Search for the cell housing the specified text and yield its [X, Y] center coordinate. 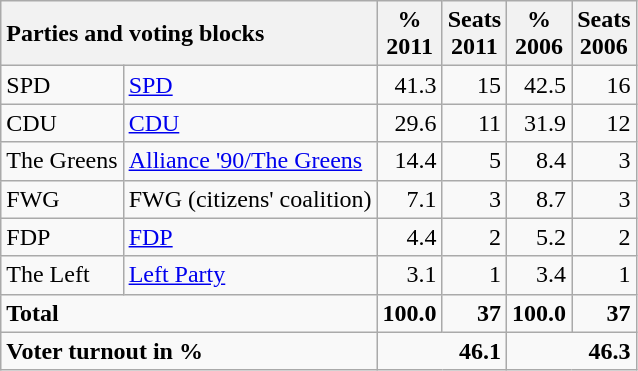
7.1 [410, 199]
%2006 [540, 34]
31.9 [540, 123]
5.2 [540, 237]
Seats2011 [474, 34]
46.3 [572, 351]
FWG [62, 199]
11 [474, 123]
29.6 [410, 123]
5 [474, 161]
8.7 [540, 199]
4.4 [410, 237]
3.1 [410, 275]
16 [604, 85]
15 [474, 85]
46.1 [442, 351]
Alliance '90/The Greens [250, 161]
%2011 [410, 34]
42.5 [540, 85]
14.4 [410, 161]
FWG (citizens' coalition) [250, 199]
Left Party [250, 275]
The Left [62, 275]
3.4 [540, 275]
Voter turnout in % [189, 351]
41.3 [410, 85]
12 [604, 123]
8.4 [540, 161]
Total [189, 313]
Seats2006 [604, 34]
The Greens [62, 161]
Parties and voting blocks [189, 34]
